Scan for the cell matching the given text and deliver its [x, y] coordinate at center. 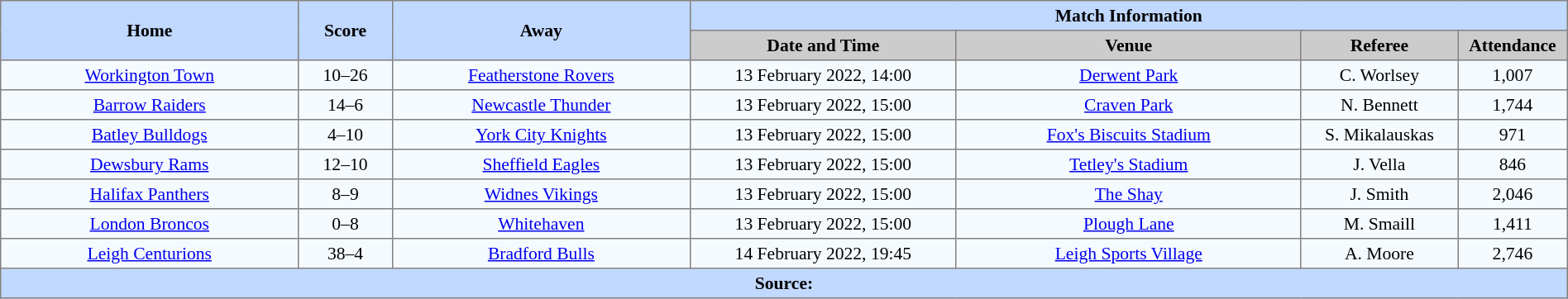
Away [541, 31]
Whitehaven [541, 224]
N. Bennett [1379, 105]
846 [1513, 164]
971 [1513, 135]
Halifax Panthers [150, 194]
10–26 [346, 75]
Leigh Centurions [150, 254]
0–8 [346, 224]
1,744 [1513, 105]
Score [346, 31]
York City Knights [541, 135]
Match Information [1128, 16]
Source: [784, 283]
M. Smaill [1379, 224]
Dewsbury Rams [150, 164]
Derwent Park [1128, 75]
S. Mikalauskas [1379, 135]
Fox's Biscuits Stadium [1128, 135]
The Shay [1128, 194]
12–10 [346, 164]
4–10 [346, 135]
Home [150, 31]
Featherstone Rovers [541, 75]
London Broncos [150, 224]
2,046 [1513, 194]
Barrow Raiders [150, 105]
Craven Park [1128, 105]
Tetley's Stadium [1128, 164]
2,746 [1513, 254]
14–6 [346, 105]
A. Moore [1379, 254]
Leigh Sports Village [1128, 254]
Newcastle Thunder [541, 105]
Referee [1379, 45]
38–4 [346, 254]
C. Worlsey [1379, 75]
Bradford Bulls [541, 254]
1,007 [1513, 75]
Workington Town [150, 75]
Venue [1128, 45]
Widnes Vikings [541, 194]
13 February 2022, 14:00 [823, 75]
Date and Time [823, 45]
Attendance [1513, 45]
Batley Bulldogs [150, 135]
J. Vella [1379, 164]
Sheffield Eagles [541, 164]
1,411 [1513, 224]
14 February 2022, 19:45 [823, 254]
J. Smith [1379, 194]
8–9 [346, 194]
Plough Lane [1128, 224]
